For the text-containing cell, return its midpoint in (X, Y) coordinate format. 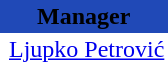
Manager (84, 16)
